Return (x, y) of the center of cell containing provided text 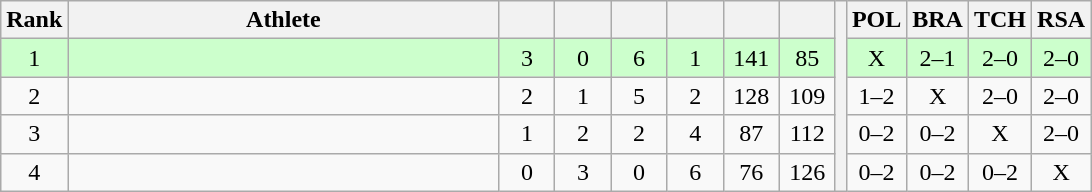
RSA (1062, 20)
Athlete (284, 20)
128 (751, 96)
5 (639, 96)
TCH (1000, 20)
87 (751, 134)
76 (751, 172)
2–1 (938, 58)
126 (807, 172)
85 (807, 58)
1–2 (876, 96)
112 (807, 134)
109 (807, 96)
141 (751, 58)
Rank (34, 20)
BRA (938, 20)
POL (876, 20)
